Scan for the cell matching the given text and deliver its [x, y] coordinate at center. 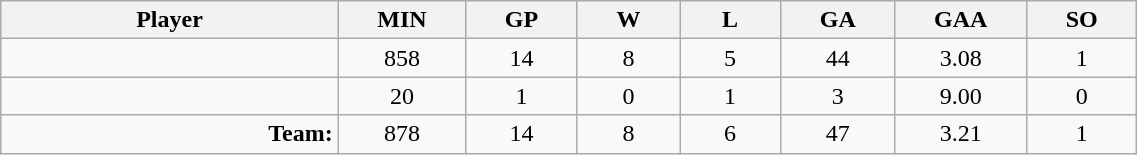
20 [402, 96]
MIN [402, 20]
858 [402, 58]
SO [1081, 20]
878 [402, 134]
GP [522, 20]
3.08 [961, 58]
44 [838, 58]
GA [838, 20]
Team: [170, 134]
3.21 [961, 134]
5 [730, 58]
9.00 [961, 96]
GAA [961, 20]
L [730, 20]
47 [838, 134]
3 [838, 96]
Player [170, 20]
6 [730, 134]
W [628, 20]
